Capture the cell that displays the provided text and extract its (X, Y) central coordinate. 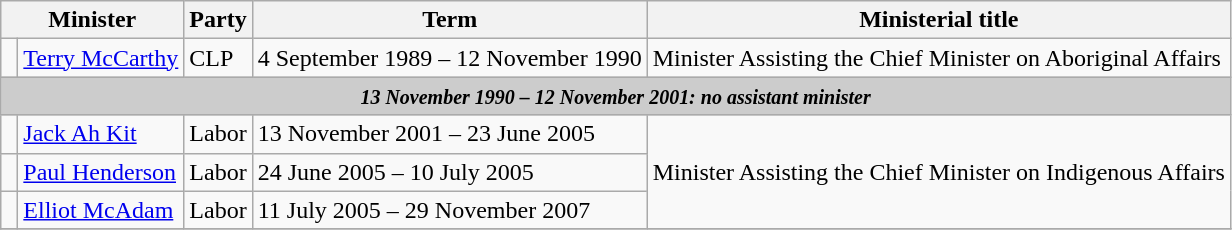
13 November 1990 – 12 November 2001: no assistant minister (616, 96)
Minister (92, 20)
Paul Henderson (101, 172)
CLP (218, 58)
Term (450, 20)
Jack Ah Kit (101, 134)
13 November 2001 – 23 June 2005 (450, 134)
Party (218, 20)
Minister Assisting the Chief Minister on Aboriginal Affairs (938, 58)
Elliot McAdam (101, 210)
Ministerial title (938, 20)
Minister Assisting the Chief Minister on Indigenous Affairs (938, 172)
24 June 2005 – 10 July 2005 (450, 172)
Terry McCarthy (101, 58)
11 July 2005 – 29 November 2007 (450, 210)
4 September 1989 – 12 November 1990 (450, 58)
